Search for the cell housing the specified text and yield its (x, y) center coordinate. 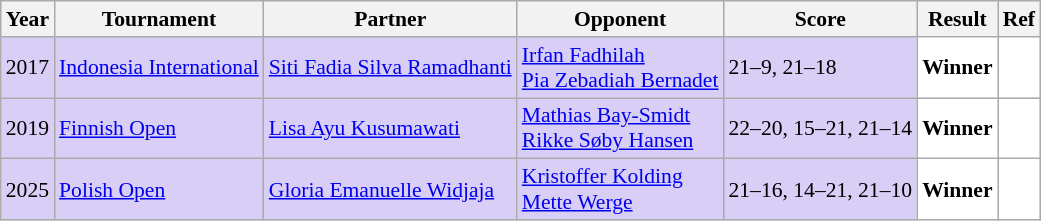
Opponent (620, 19)
21–16, 14–21, 21–10 (820, 190)
Tournament (159, 19)
2017 (28, 68)
2019 (28, 128)
Polish Open (159, 190)
Result (958, 19)
Lisa Ayu Kusumawati (390, 128)
21–9, 21–18 (820, 68)
Finnish Open (159, 128)
Year (28, 19)
Partner (390, 19)
Kristoffer Kolding Mette Werge (620, 190)
Indonesia International (159, 68)
Mathias Bay-Smidt Rikke Søby Hansen (620, 128)
Gloria Emanuelle Widjaja (390, 190)
22–20, 15–21, 21–14 (820, 128)
2025 (28, 190)
Irfan Fadhilah Pia Zebadiah Bernadet (620, 68)
Siti Fadia Silva Ramadhanti (390, 68)
Ref (1019, 19)
Score (820, 19)
